Extract the [x, y] coordinate from the center of the cell holding the provided text.  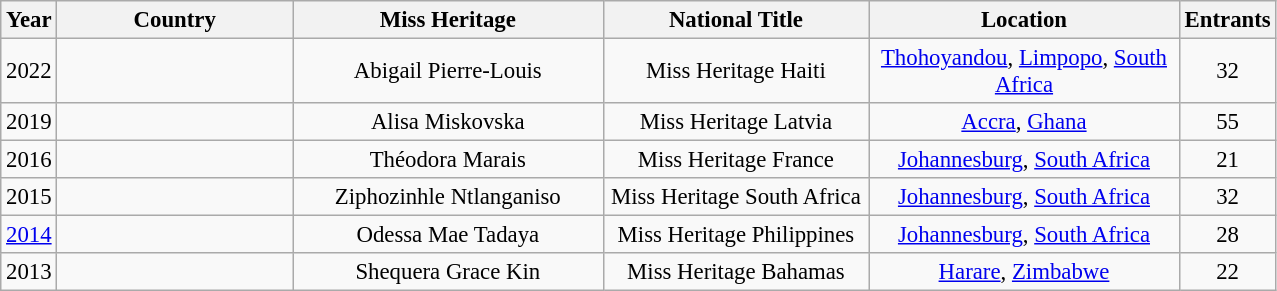
21 [1228, 160]
Théodora Marais [448, 160]
Miss Heritage Philippines [736, 235]
Miss Heritage France [736, 160]
2019 [29, 122]
Thohoyandou, Limpopo, South Africa [1024, 72]
Ziphozinhle Ntlanganiso [448, 197]
Year [29, 20]
2016 [29, 160]
Location [1024, 20]
55 [1228, 122]
28 [1228, 235]
2022 [29, 72]
Abigail Pierre-Louis [448, 72]
Miss Heritage Latvia [736, 122]
Miss Heritage Haiti [736, 72]
2014 [29, 235]
Miss Heritage [448, 20]
Alisa Miskovska [448, 122]
Odessa Mae Tadaya [448, 235]
National Title [736, 20]
Country [175, 20]
Miss Heritage South Africa [736, 197]
Accra, Ghana [1024, 122]
Entrants [1228, 20]
2015 [29, 197]
